Locate the cell with the specified text and output its [x, y] center coordinate. 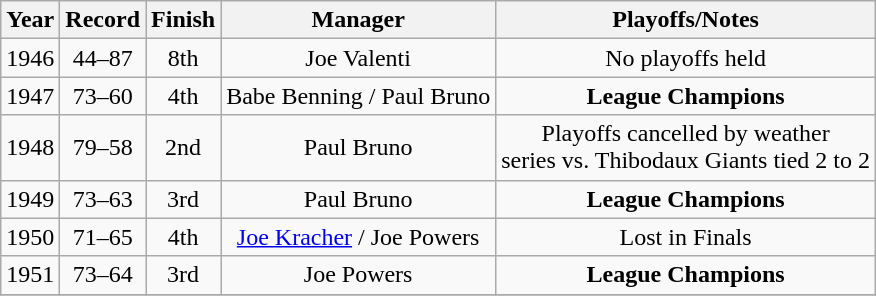
73–64 [103, 275]
Year [30, 20]
Playoffs/Notes [686, 20]
Record [103, 20]
2nd [184, 148]
Babe Benning / Paul Bruno [358, 96]
1947 [30, 96]
71–65 [103, 237]
73–60 [103, 96]
1949 [30, 199]
Joe Kracher / Joe Powers [358, 237]
8th [184, 58]
1950 [30, 237]
Manager [358, 20]
Lost in Finals [686, 237]
1951 [30, 275]
73–63 [103, 199]
Finish [184, 20]
Playoffs cancelled by weatherseries vs. Thibodaux Giants tied 2 to 2 [686, 148]
No playoffs held [686, 58]
79–58 [103, 148]
Joe Valenti [358, 58]
Joe Powers [358, 275]
1946 [30, 58]
1948 [30, 148]
44–87 [103, 58]
